Determine the (X, Y) coordinate at the center of the cell enclosing the given text.  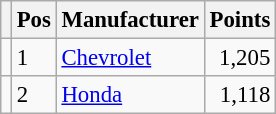
2 (34, 95)
1,118 (240, 95)
Points (240, 20)
1,205 (240, 58)
Pos (34, 20)
Honda (130, 95)
Manufacturer (130, 20)
Chevrolet (130, 58)
1 (34, 58)
